Locate the cell with the specified text and output its (X, Y) center coordinate. 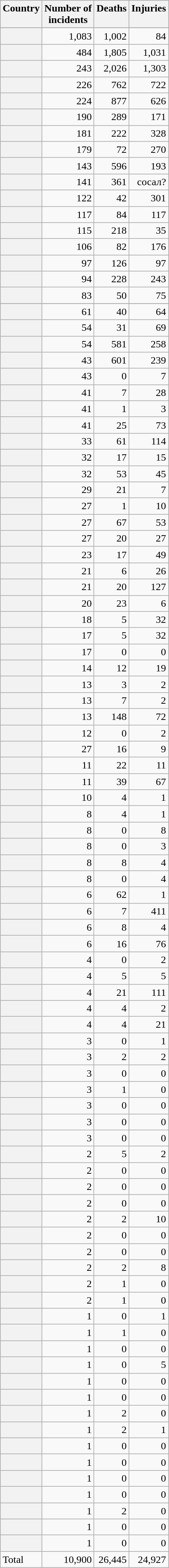
484 (68, 52)
226 (68, 85)
10,900 (68, 1559)
83 (68, 295)
601 (111, 360)
Country (21, 14)
126 (111, 263)
29 (68, 490)
411 (149, 911)
122 (68, 198)
218 (111, 231)
40 (111, 312)
22 (111, 765)
Deaths (111, 14)
62 (111, 895)
239 (149, 360)
64 (149, 312)
176 (149, 247)
94 (68, 279)
31 (111, 328)
127 (149, 587)
228 (111, 279)
596 (111, 166)
111 (149, 992)
82 (111, 247)
49 (149, 555)
19 (149, 668)
Number ofincidents (68, 14)
35 (149, 231)
289 (111, 117)
69 (149, 328)
114 (149, 441)
42 (111, 198)
626 (149, 101)
301 (149, 198)
14 (68, 668)
270 (149, 149)
258 (149, 344)
сосал? (149, 182)
143 (68, 166)
26 (149, 571)
1,805 (111, 52)
222 (111, 133)
26,445 (111, 1559)
75 (149, 295)
9 (149, 749)
76 (149, 943)
33 (68, 441)
361 (111, 182)
1,002 (111, 36)
45 (149, 474)
Injuries (149, 14)
190 (68, 117)
1,031 (149, 52)
179 (68, 149)
Total (21, 1559)
148 (111, 717)
106 (68, 247)
15 (149, 457)
18 (68, 619)
141 (68, 182)
722 (149, 85)
2,026 (111, 69)
762 (111, 85)
581 (111, 344)
328 (149, 133)
73 (149, 425)
181 (68, 133)
28 (149, 393)
1,083 (68, 36)
25 (111, 425)
877 (111, 101)
193 (149, 166)
224 (68, 101)
50 (111, 295)
39 (111, 782)
171 (149, 117)
115 (68, 231)
24,927 (149, 1559)
1,303 (149, 69)
